For the text-containing cell, return its midpoint in (X, Y) coordinate format. 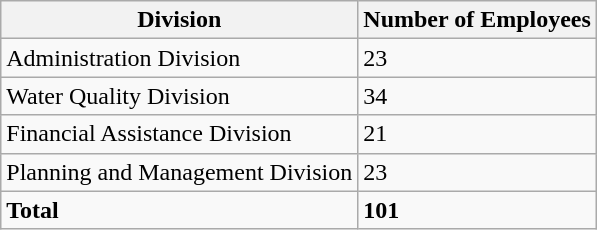
21 (478, 134)
Water Quality Division (180, 96)
Financial Assistance Division (180, 134)
Administration Division (180, 58)
Number of Employees (478, 20)
101 (478, 210)
Division (180, 20)
Total (180, 210)
34 (478, 96)
Planning and Management Division (180, 172)
